Scan for the cell matching the given text and deliver its (X, Y) coordinate at center. 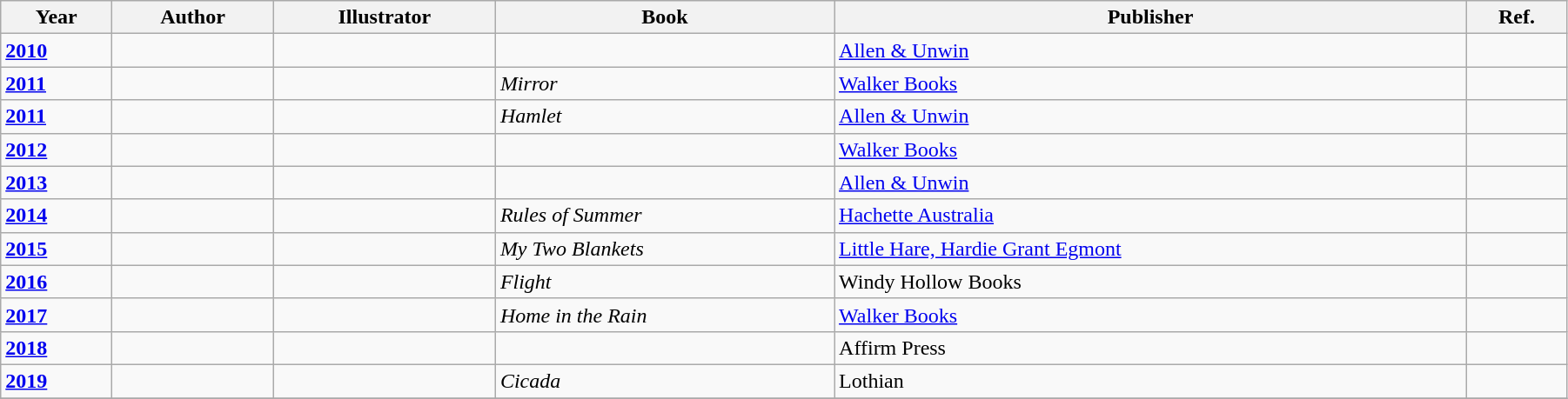
My Two Blankets (665, 249)
2012 (57, 150)
Publisher (1150, 17)
Lothian (1150, 381)
Little Hare, Hardie Grant Egmont (1150, 249)
Ref. (1518, 17)
Hamlet (665, 116)
2019 (57, 381)
Mirror (665, 83)
2013 (57, 183)
2010 (57, 50)
Home in the Rain (665, 315)
Illustrator (385, 17)
2016 (57, 282)
Flight (665, 282)
Windy Hollow Books (1150, 282)
2014 (57, 216)
Affirm Press (1150, 348)
Rules of Summer (665, 216)
Book (665, 17)
2018 (57, 348)
Author (193, 17)
2017 (57, 315)
Cicada (665, 381)
Year (57, 17)
Hachette Australia (1150, 216)
2015 (57, 249)
